Find where the given text appears and provide that cell's center as (X, Y) coordinate. 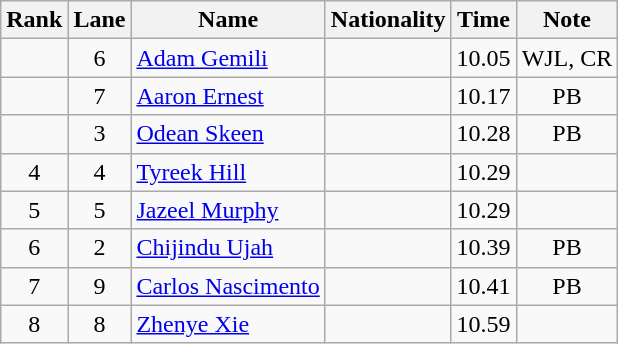
Lane (100, 20)
Rank (34, 20)
Zhenye Xie (228, 324)
Time (484, 20)
10.17 (484, 96)
10.41 (484, 286)
WJL, CR (567, 58)
Note (567, 20)
10.28 (484, 134)
9 (100, 286)
Adam Gemili (228, 58)
10.05 (484, 58)
Nationality (388, 20)
3 (100, 134)
10.59 (484, 324)
Tyreek Hill (228, 172)
Jazeel Murphy (228, 210)
2 (100, 248)
Carlos Nascimento (228, 286)
Name (228, 20)
Odean Skeen (228, 134)
Aaron Ernest (228, 96)
Chijindu Ujah (228, 248)
10.39 (484, 248)
